Find where the given text appears and provide that cell's center as [X, Y] coordinate. 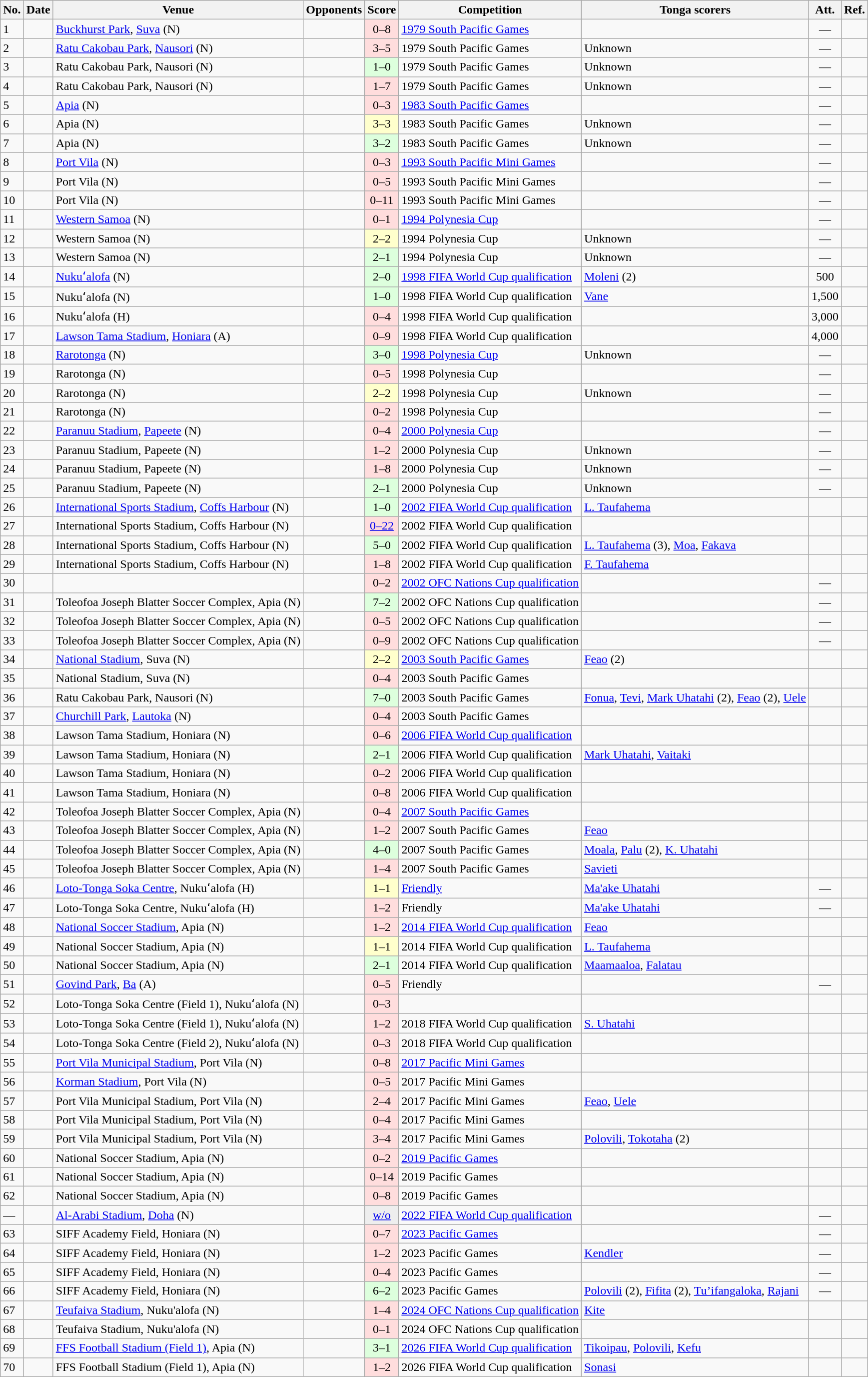
Mark Uhatahi, Vaitaki [696, 754]
Polovili (2), Fifita (2), Tu’ifangaloka, Rajani [696, 1291]
23 [12, 450]
22 [12, 431]
0–6 [382, 735]
7–2 [382, 602]
47 [12, 908]
5 [12, 105]
1–7 [382, 86]
Opponents [334, 10]
37 [12, 716]
26 [12, 507]
48 [12, 927]
3–2 [382, 143]
53 [12, 1023]
14 [12, 277]
1 [12, 29]
51 [12, 984]
19 [12, 373]
54 [12, 1043]
43 [12, 830]
3,000 [825, 316]
9 [12, 181]
w/o [382, 1215]
8 [12, 162]
L. Taufahema (3), Moa, Fakava [696, 545]
2–0 [382, 277]
61 [12, 1177]
Lawson Tama Stadium, Honiara (A) [178, 335]
0–11 [382, 200]
12 [12, 238]
64 [12, 1253]
Churchill Park, Lautoka (N) [178, 716]
52 [12, 1004]
15 [12, 296]
30 [12, 583]
Moleni (2) [696, 277]
4,000 [825, 335]
29 [12, 564]
Sonasi [696, 1367]
3–4 [382, 1138]
Kite [696, 1310]
Feao (2) [696, 659]
60 [12, 1157]
3–5 [382, 48]
Polovili, Tokotaha (2) [696, 1138]
0–14 [382, 1177]
39 [12, 754]
25 [12, 488]
32 [12, 621]
34 [12, 659]
50 [12, 965]
66 [12, 1291]
3–3 [382, 124]
7 [12, 143]
17 [12, 335]
Kendler [696, 1253]
Vane [696, 296]
Score [382, 10]
10 [12, 200]
62 [12, 1196]
2–4 [382, 1100]
69 [12, 1348]
Feao, Uele [696, 1100]
Savieti [696, 868]
24 [12, 469]
3–0 [382, 354]
58 [12, 1119]
42 [12, 811]
7–0 [382, 697]
31 [12, 602]
33 [12, 640]
46 [12, 888]
Loto-Tonga Soka Centre (Field 2), Nukuʻalofa (N) [178, 1043]
21 [12, 412]
45 [12, 868]
16 [12, 316]
S. Uhatahi [696, 1023]
35 [12, 678]
5–0 [382, 545]
Tonga scorers [696, 10]
38 [12, 735]
4–0 [382, 849]
2022 FIFA World Cup qualification [490, 1215]
65 [12, 1272]
Moala, Palu (2), K. Uhatahi [696, 849]
4 [12, 86]
18 [12, 354]
55 [12, 1062]
56 [12, 1081]
11 [12, 219]
Maamaaloa, Falatau [696, 965]
2 [12, 48]
Govind Park, Ba (A) [178, 984]
Nukuʻalofa (H) [178, 316]
Ref. [855, 10]
59 [12, 1138]
Venue [178, 10]
63 [12, 1234]
Buckhurst Park, Suva (N) [178, 29]
3–1 [382, 1348]
0–7 [382, 1234]
13 [12, 257]
36 [12, 697]
49 [12, 946]
Korman Stadium, Port Vila (N) [178, 1081]
Competition [490, 10]
3 [12, 67]
Fonua, Tevi, Mark Uhatahi (2), Feao (2), Uele [696, 697]
500 [825, 277]
0–22 [382, 526]
27 [12, 526]
Tikoipau, Polovili, Kefu [696, 1348]
No. [12, 10]
68 [12, 1329]
57 [12, 1100]
Att. [825, 10]
40 [12, 773]
67 [12, 1310]
41 [12, 792]
6 [12, 124]
1,500 [825, 296]
F. Taufahema [696, 564]
20 [12, 392]
6–2 [382, 1291]
28 [12, 545]
70 [12, 1367]
Al-Arabi Stadium, Doha (N) [178, 1215]
Date [38, 10]
44 [12, 849]
